Identify which cell holds the provided text, then report its (x, y) central coordinate. 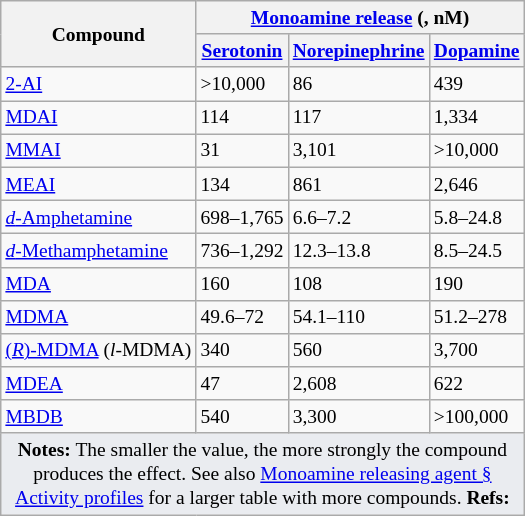
Serotonin (242, 50)
698–1,765 (242, 216)
d-Amphetamine (98, 216)
49.6–72 (242, 316)
31 (242, 150)
Compound (98, 34)
54.1–110 (358, 316)
340 (242, 350)
86 (358, 84)
12.3–13.8 (358, 250)
MDMA (98, 316)
540 (242, 416)
MDAI (98, 118)
114 (242, 118)
190 (476, 284)
108 (358, 284)
Dopamine (476, 50)
622 (476, 384)
2-AI (98, 84)
Monoamine release (, nM) (360, 18)
3,700 (476, 350)
Norepinephrine (358, 50)
MEAI (98, 184)
5.8–24.8 (476, 216)
47 (242, 384)
2,608 (358, 384)
134 (242, 184)
736–1,292 (242, 250)
1,334 (476, 118)
MDA (98, 284)
117 (358, 118)
861 (358, 184)
d-Methamphetamine (98, 250)
MBDB (98, 416)
MMAI (98, 150)
560 (358, 350)
439 (476, 84)
(R)-MDMA (l-MDMA) (98, 350)
6.6–7.2 (358, 216)
2,646 (476, 184)
MDEA (98, 384)
>100,000 (476, 416)
8.5–24.5 (476, 250)
160 (242, 284)
3,101 (358, 150)
3,300 (358, 416)
51.2–278 (476, 316)
